Find where the given text appears and provide that cell's center as (x, y) coordinate. 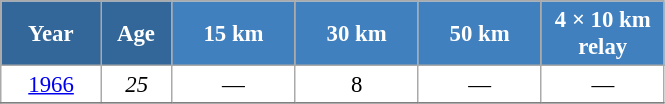
1966 (52, 85)
Year (52, 34)
50 km (480, 34)
Age (136, 34)
15 km (234, 34)
4 × 10 km relay (602, 34)
30 km (356, 34)
8 (356, 85)
25 (136, 85)
